Output the [x, y] coordinate of the center of the cell containing the given text.  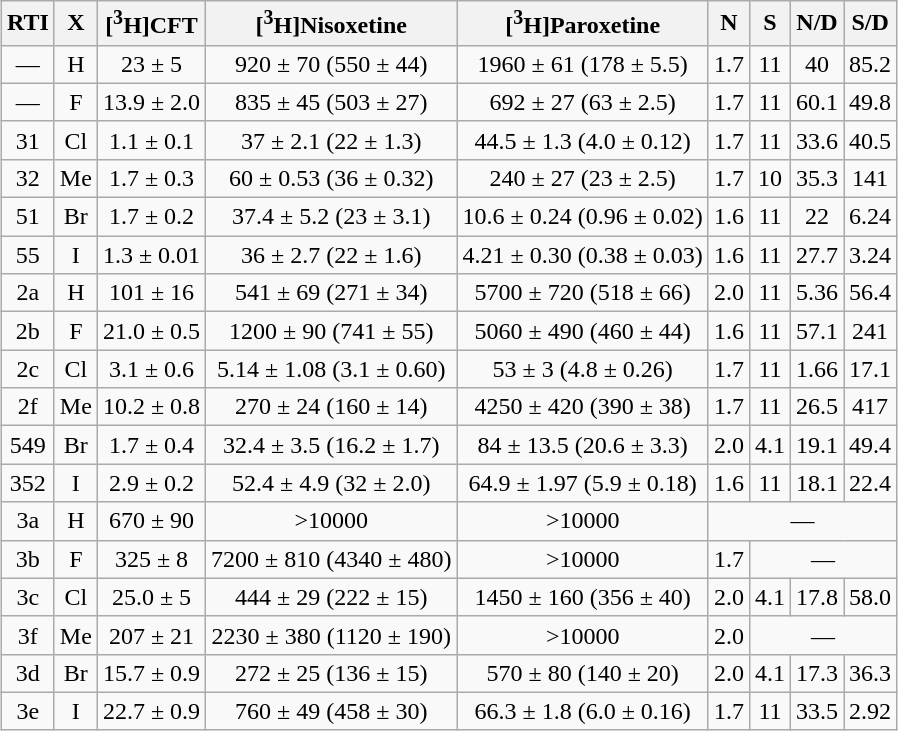
3c [28, 597]
32.4 ± 3.5 (16.2 ± 1.7) [332, 445]
22.7 ± 0.9 [151, 711]
101 ± 16 [151, 293]
66.3 ± 1.8 (6.0 ± 0.16) [582, 711]
57.1 [816, 331]
1960 ± 61 (178 ± 5.5) [582, 64]
570 ± 80 (140 ± 20) [582, 673]
10.2 ± 0.8 [151, 407]
4250 ± 420 (390 ± 38) [582, 407]
15.7 ± 0.9 [151, 673]
1.7 ± 0.2 [151, 217]
3e [28, 711]
RTI [28, 24]
19.1 [816, 445]
S/D [870, 24]
33.5 [816, 711]
444 ± 29 (222 ± 15) [332, 597]
3a [28, 521]
692 ± 27 (63 ± 2.5) [582, 102]
7200 ± 810 (4340 ± 480) [332, 559]
1200 ± 90 (741 ± 55) [332, 331]
40 [816, 64]
37.4 ± 5.2 (23 ± 3.1) [332, 217]
49.4 [870, 445]
53 ± 3 (4.8 ± 0.26) [582, 369]
56.4 [870, 293]
17.1 [870, 369]
2.92 [870, 711]
33.6 [816, 140]
[3H]Paroxetine [582, 24]
5.36 [816, 293]
85.2 [870, 64]
2f [28, 407]
27.7 [816, 255]
60.1 [816, 102]
2c [28, 369]
84 ± 13.5 (20.6 ± 3.3) [582, 445]
5700 ± 720 (518 ± 66) [582, 293]
58.0 [870, 597]
835 ± 45 (503 ± 27) [332, 102]
760 ± 49 (458 ± 30) [332, 711]
64.9 ± 1.97 (5.9 ± 0.18) [582, 483]
52.4 ± 4.9 (32 ± 2.0) [332, 483]
352 [28, 483]
10 [770, 178]
3d [28, 673]
2a [28, 293]
N/D [816, 24]
272 ± 25 (136 ± 15) [332, 673]
325 ± 8 [151, 559]
2230 ± 380 (1120 ± 190) [332, 635]
36 ± 2.7 (22 ± 1.6) [332, 255]
[3H]CFT [151, 24]
3b [28, 559]
55 [28, 255]
10.6 ± 0.24 (0.96 ± 0.02) [582, 217]
1.7 ± 0.4 [151, 445]
17.8 [816, 597]
49.8 [870, 102]
240 ± 27 (23 ± 2.5) [582, 178]
270 ± 24 (160 ± 14) [332, 407]
207 ± 21 [151, 635]
13.9 ± 2.0 [151, 102]
1.1 ± 0.1 [151, 140]
S [770, 24]
25.0 ± 5 [151, 597]
32 [28, 178]
3f [28, 635]
X [76, 24]
36.3 [870, 673]
5.14 ± 1.08 (3.1 ± 0.60) [332, 369]
541 ± 69 (271 ± 34) [332, 293]
1.66 [816, 369]
3.24 [870, 255]
44.5 ± 1.3 (4.0 ± 0.12) [582, 140]
2.9 ± 0.2 [151, 483]
21.0 ± 0.5 [151, 331]
549 [28, 445]
5060 ± 490 (460 ± 44) [582, 331]
2b [28, 331]
920 ± 70 (550 ± 44) [332, 64]
23 ± 5 [151, 64]
417 [870, 407]
1.3 ± 0.01 [151, 255]
60 ± 0.53 (36 ± 0.32) [332, 178]
31 [28, 140]
3.1 ± 0.6 [151, 369]
17.3 [816, 673]
1.7 ± 0.3 [151, 178]
[3H]Nisoxetine [332, 24]
N [728, 24]
51 [28, 217]
26.5 [816, 407]
37 ± 2.1 (22 ± 1.3) [332, 140]
6.24 [870, 217]
18.1 [816, 483]
4.21 ± 0.30 (0.38 ± 0.03) [582, 255]
40.5 [870, 140]
670 ± 90 [151, 521]
22 [816, 217]
22.4 [870, 483]
241 [870, 331]
35.3 [816, 178]
141 [870, 178]
1450 ± 160 (356 ± 40) [582, 597]
